Search for the cell housing the specified text and yield its [X, Y] center coordinate. 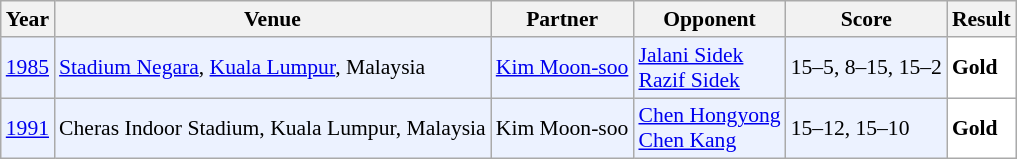
Jalani Sidek Razif Sidek [709, 68]
1991 [28, 128]
Year [28, 19]
Result [982, 19]
Partner [562, 19]
Stadium Negara, Kuala Lumpur, Malaysia [272, 68]
Chen Hongyong Chen Kang [709, 128]
Venue [272, 19]
15–5, 8–15, 15–2 [866, 68]
15–12, 15–10 [866, 128]
Score [866, 19]
Opponent [709, 19]
Cheras Indoor Stadium, Kuala Lumpur, Malaysia [272, 128]
1985 [28, 68]
